Capture the cell that displays the provided text and extract its (x, y) central coordinate. 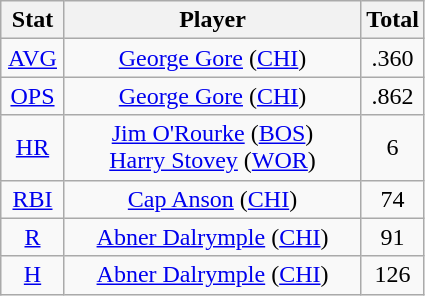
126 (393, 275)
6 (393, 148)
Stat (33, 20)
Total (393, 20)
Jim O'Rourke (BOS)Harry Stovey (WOR) (212, 148)
OPS (33, 96)
RBI (33, 199)
91 (393, 237)
74 (393, 199)
Player (212, 20)
Cap Anson (CHI) (212, 199)
.862 (393, 96)
.360 (393, 58)
HR (33, 148)
AVG (33, 58)
R (33, 237)
H (33, 275)
